Determine the (x, y) coordinate at the center of the cell enclosing the given text.  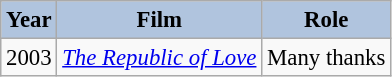
The Republic of Love (160, 58)
Role (326, 20)
Year (29, 20)
Film (160, 20)
Many thanks (326, 58)
2003 (29, 58)
